Return [x, y] of the center of cell containing provided text 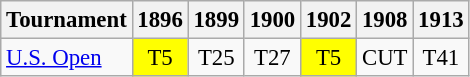
1913 [441, 20]
1899 [216, 20]
U.S. Open [66, 58]
CUT [385, 58]
T41 [441, 58]
1900 [272, 20]
Tournament [66, 20]
1896 [160, 20]
T27 [272, 58]
T25 [216, 58]
1902 [328, 20]
1908 [385, 20]
